Detect which cell encompasses the target text, then output its (X, Y) center coordinate. 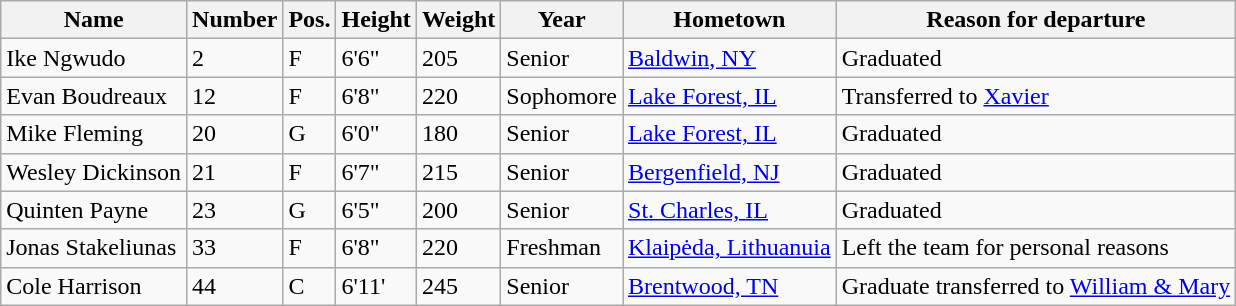
Pos. (310, 20)
Number (235, 20)
245 (458, 286)
Wesley Dickinson (94, 172)
6'0" (376, 134)
Height (376, 20)
20 (235, 134)
Klaipėda, Lithuanuia (729, 248)
21 (235, 172)
6'6" (376, 58)
Sophomore (562, 96)
23 (235, 210)
Evan Boudreaux (94, 96)
Quinten Payne (94, 210)
6'7" (376, 172)
Hometown (729, 20)
Weight (458, 20)
Jonas Stakeliunas (94, 248)
Brentwood, TN (729, 286)
205 (458, 58)
Baldwin, NY (729, 58)
C (310, 286)
Reason for departure (1036, 20)
12 (235, 96)
Freshman (562, 248)
Ike Ngwudo (94, 58)
Name (94, 20)
180 (458, 134)
St. Charles, IL (729, 210)
44 (235, 286)
215 (458, 172)
Transferred to Xavier (1036, 96)
Cole Harrison (94, 286)
2 (235, 58)
Left the team for personal reasons (1036, 248)
33 (235, 248)
Mike Fleming (94, 134)
Bergenfield, NJ (729, 172)
6'11' (376, 286)
Year (562, 20)
Graduate transferred to William & Mary (1036, 286)
6'5" (376, 210)
200 (458, 210)
